Identify which cell holds the provided text, then report its (X, Y) central coordinate. 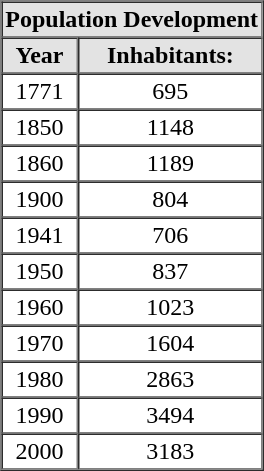
1604 (170, 344)
837 (170, 272)
2863 (170, 380)
1970 (40, 344)
Inhabitants: (170, 56)
1148 (170, 128)
3183 (170, 452)
695 (170, 92)
Year (40, 56)
2000 (40, 452)
1189 (170, 164)
1941 (40, 236)
1950 (40, 272)
3494 (170, 416)
1860 (40, 164)
1960 (40, 308)
1771 (40, 92)
804 (170, 200)
1023 (170, 308)
1850 (40, 128)
1980 (40, 380)
1990 (40, 416)
1900 (40, 200)
Population Development (132, 20)
706 (170, 236)
